Identify which cell holds the provided text, then report its [X, Y] central coordinate. 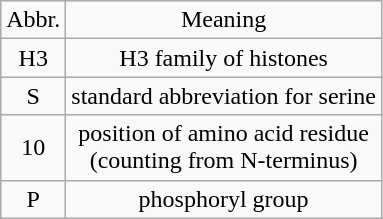
S [34, 96]
Meaning [224, 20]
P [34, 199]
phosphoryl group [224, 199]
Abbr. [34, 20]
H3 family of histones [224, 58]
10 [34, 148]
H3 [34, 58]
position of amino acid residue(counting from N-terminus) [224, 148]
standard abbreviation for serine [224, 96]
